Search for the cell housing the specified text and yield its (X, Y) center coordinate. 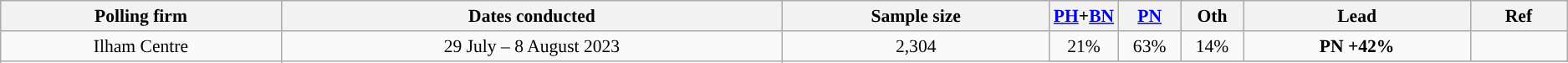
PH+BN (1084, 16)
29 July – 8 August 2023 (532, 46)
PN +42% (1356, 46)
63% (1149, 46)
2,304 (917, 46)
Dates conducted (532, 16)
Sample size (917, 16)
PN (1149, 16)
Ilham Centre (140, 46)
14% (1213, 46)
21% (1084, 46)
Ref (1519, 16)
Oth (1213, 16)
Lead (1356, 16)
Polling firm (140, 16)
